Determine the (X, Y) coordinate at the center of the cell enclosing the given text.  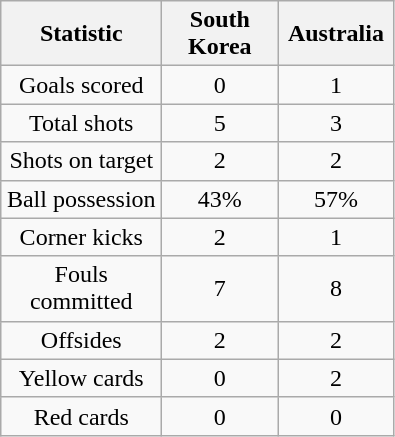
7 (220, 288)
Total shots (82, 123)
Statistic (82, 34)
Offsides (82, 340)
Australia (336, 34)
South Korea (220, 34)
43% (220, 199)
Red cards (82, 416)
Yellow cards (82, 378)
8 (336, 288)
3 (336, 123)
Shots on target (82, 161)
Corner kicks (82, 237)
Fouls committed (82, 288)
5 (220, 123)
Ball possession (82, 199)
57% (336, 199)
Goals scored (82, 85)
